Scan for the cell matching the given text and deliver its [x, y] coordinate at center. 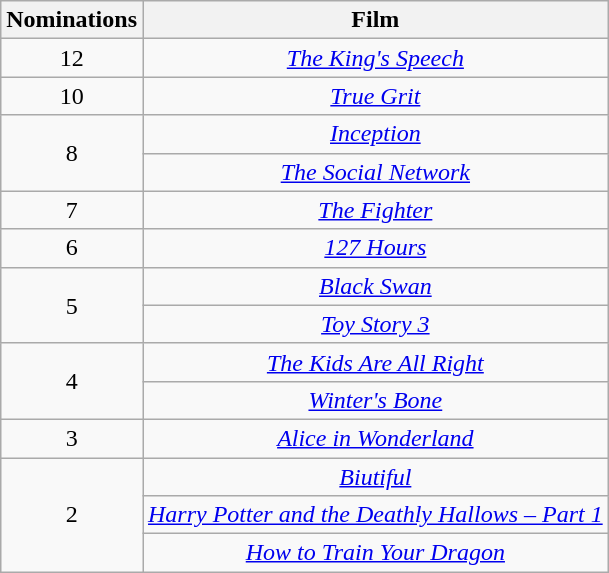
8 [72, 153]
127 Hours [375, 248]
4 [72, 381]
Alice in Wonderland [375, 438]
True Grit [375, 96]
6 [72, 248]
The King's Speech [375, 58]
Winter's Bone [375, 400]
10 [72, 96]
Toy Story 3 [375, 324]
Harry Potter and the Deathly Hallows – Part 1 [375, 515]
2 [72, 515]
Biutiful [375, 477]
12 [72, 58]
5 [72, 305]
The Fighter [375, 210]
The Social Network [375, 172]
Black Swan [375, 286]
How to Train Your Dragon [375, 553]
Film [375, 20]
7 [72, 210]
The Kids Are All Right [375, 362]
3 [72, 438]
Inception [375, 134]
Nominations [72, 20]
